Pinpoint the cell where the given text exists, returning its (X, Y) midpoint coordinate. 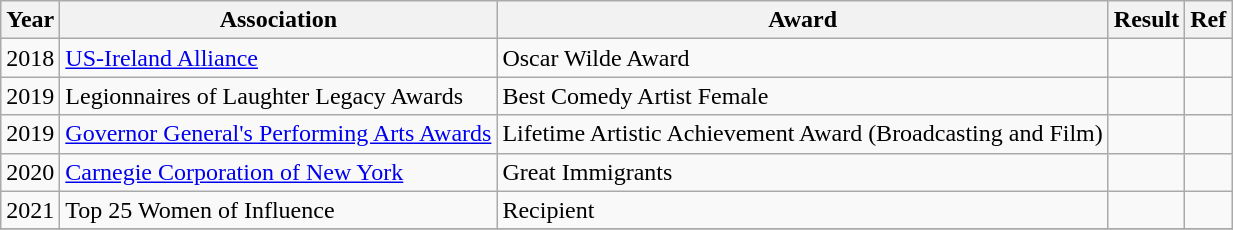
Great Immigrants (802, 172)
Result (1146, 20)
Recipient (802, 210)
Carnegie Corporation of New York (278, 172)
Year (30, 20)
Ref (1208, 20)
Lifetime Artistic Achievement Award (Broadcasting and Film) (802, 134)
Oscar Wilde Award (802, 58)
2021 (30, 210)
2020 (30, 172)
Association (278, 20)
Legionnaires of Laughter Legacy Awards (278, 96)
Top 25 Women of Influence (278, 210)
2018 (30, 58)
Best Comedy Artist Female (802, 96)
US-Ireland Alliance (278, 58)
Governor General's Performing Arts Awards (278, 134)
Award (802, 20)
